Extract the (x, y) coordinate from the center of the cell holding the provided text.  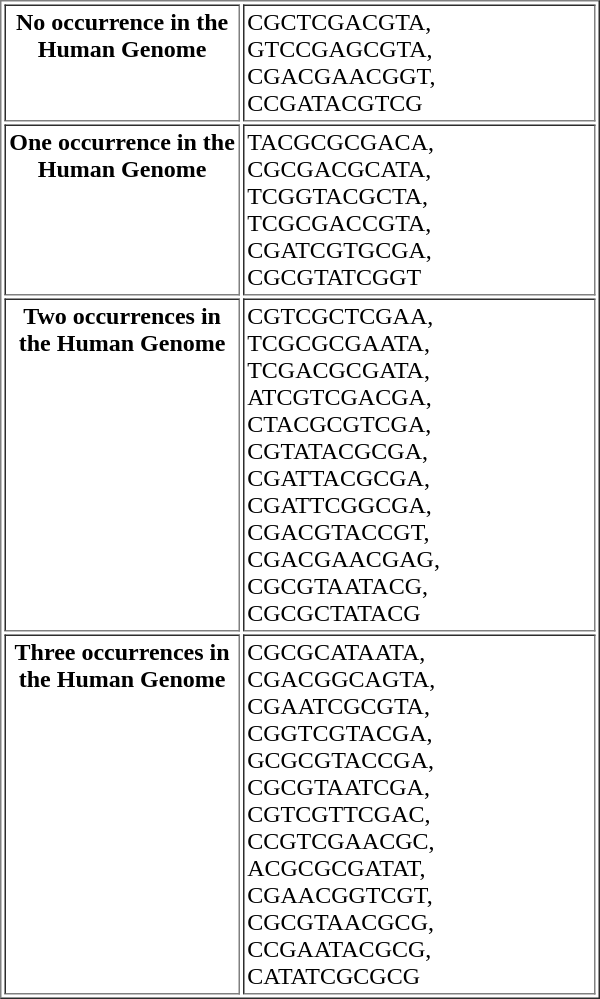
Two occurrences in the Human Genome (122, 464)
No occurrence in the Human Genome (122, 62)
One occurrence in the Human Genome (122, 210)
TACGCGCGACA, CGCGACGCATA, TCGGTACGCTA, TCGCGACCGTA, CGATCGTGCGA, CGCGTATCGGT (420, 210)
CGCTCGACGTA, GTCCGAGCGTA, CGACGAACGGT, CCGATACGTCG (420, 62)
Three occurrences in the Human Genome (122, 814)
